Provide the (x, y) coordinate of the cell's center where the given text is located.  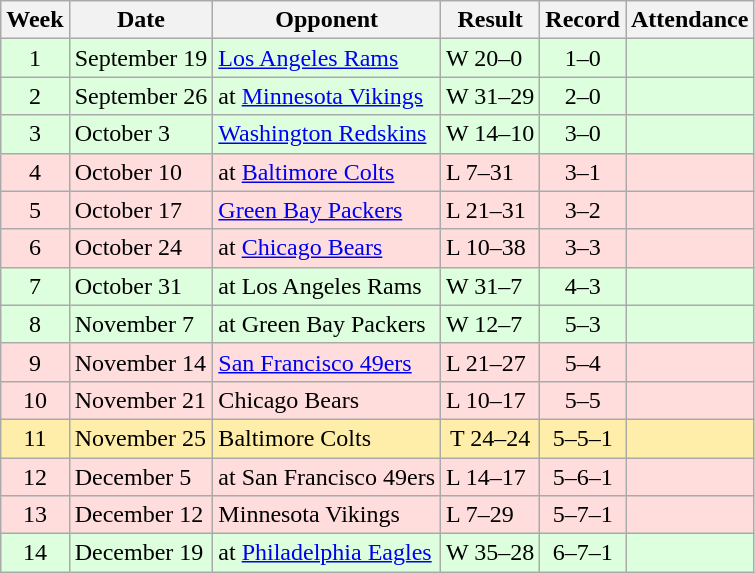
11 (35, 438)
9 (35, 362)
October 17 (141, 210)
Week (35, 20)
Result (490, 20)
Washington Redskins (327, 134)
Record (583, 20)
W 20–0 (490, 58)
W 12–7 (490, 324)
October 10 (141, 172)
December 12 (141, 515)
L 10–38 (490, 248)
3–0 (583, 134)
Opponent (327, 20)
Los Angeles Rams (327, 58)
W 14–10 (490, 134)
W 31–7 (490, 286)
2–0 (583, 96)
at Baltimore Colts (327, 172)
5–5 (583, 400)
L 21–27 (490, 362)
October 31 (141, 286)
7 (35, 286)
L 7–31 (490, 172)
14 (35, 553)
L 7–29 (490, 515)
13 (35, 515)
Attendance (690, 20)
1–0 (583, 58)
L 14–17 (490, 477)
6–7–1 (583, 553)
at Philadelphia Eagles (327, 553)
5–7–1 (583, 515)
at Los Angeles Rams (327, 286)
8 (35, 324)
5–5–1 (583, 438)
3 (35, 134)
12 (35, 477)
at Minnesota Vikings (327, 96)
5–4 (583, 362)
December 19 (141, 553)
3–1 (583, 172)
November 7 (141, 324)
November 21 (141, 400)
W 31–29 (490, 96)
4–3 (583, 286)
W 35–28 (490, 553)
6 (35, 248)
November 25 (141, 438)
Chicago Bears (327, 400)
October 3 (141, 134)
at Green Bay Packers (327, 324)
San Francisco 49ers (327, 362)
5 (35, 210)
5–3 (583, 324)
October 24 (141, 248)
September 19 (141, 58)
10 (35, 400)
L 10–17 (490, 400)
Baltimore Colts (327, 438)
at San Francisco 49ers (327, 477)
3–2 (583, 210)
Minnesota Vikings (327, 515)
September 26 (141, 96)
T 24–24 (490, 438)
L 21–31 (490, 210)
November 14 (141, 362)
3–3 (583, 248)
5–6–1 (583, 477)
4 (35, 172)
2 (35, 96)
1 (35, 58)
Green Bay Packers (327, 210)
at Chicago Bears (327, 248)
December 5 (141, 477)
Date (141, 20)
